Locate the cell with the specified text and output its [X, Y] center coordinate. 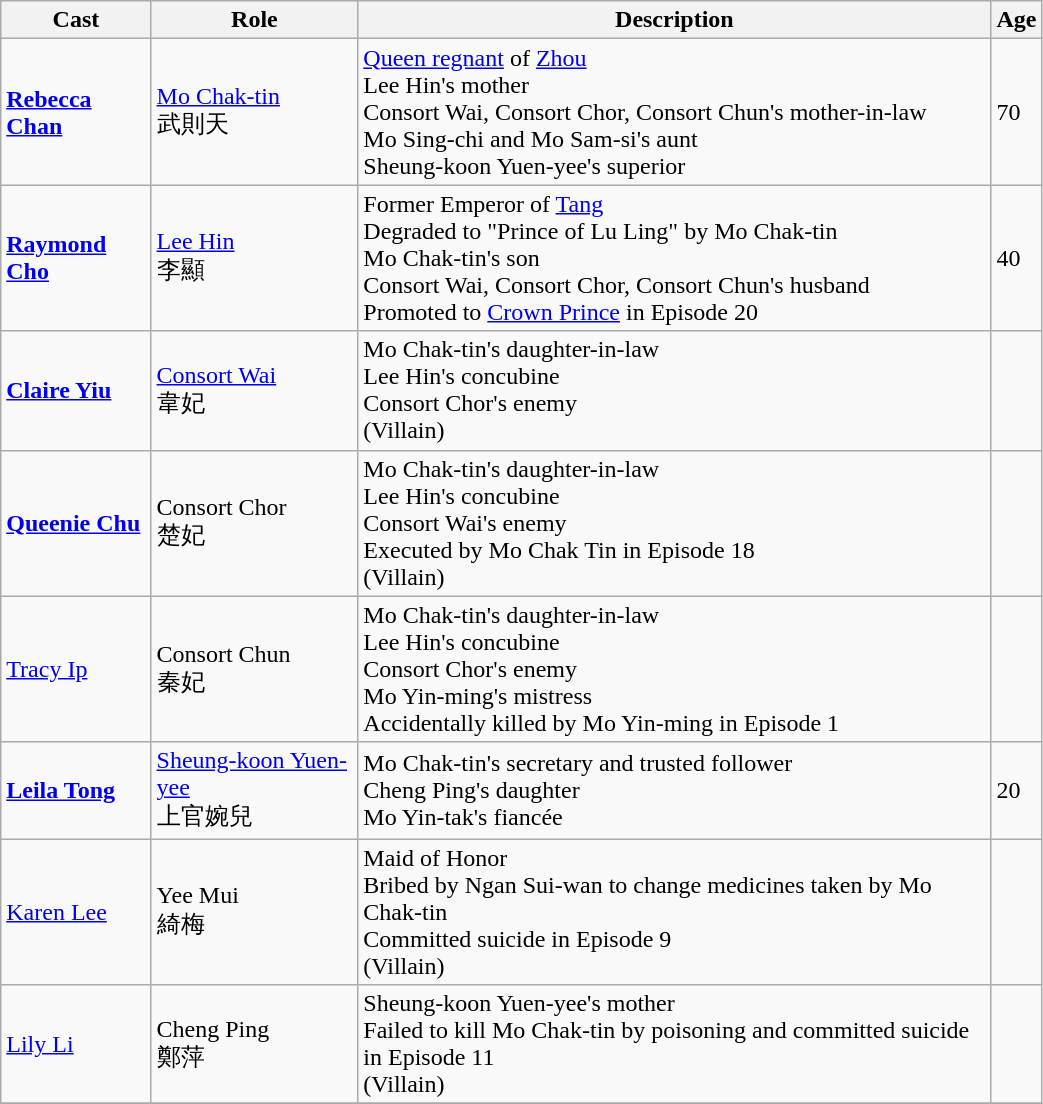
Mo Chak-tin's daughter-in-lawLee Hin's concubineConsort Chor's enemy(Villain) [674, 390]
Mo Chak-tin's daughter-in-lawLee Hin's concubineConsort Chor's enemyMo Yin-ming's mistressAccidentally killed by Mo Yin-ming in Episode 1 [674, 669]
Consort Wai韋妃 [254, 390]
Cheng Ping鄭萍 [254, 1044]
Sheung-koon Yuen-yee上官婉兒 [254, 790]
Consort Chun秦妃 [254, 669]
Cast [76, 20]
Lily Li [76, 1044]
Queenie Chu [76, 523]
Tracy Ip [76, 669]
40 [1016, 258]
Description [674, 20]
Age [1016, 20]
Mo Chak-tin's secretary and trusted followerCheng Ping's daughterMo Yin-tak's fiancée [674, 790]
70 [1016, 112]
Mo Chak-tin武則天 [254, 112]
Consort Chor楚妃 [254, 523]
Rebecca Chan [76, 112]
Role [254, 20]
Leila Tong [76, 790]
Lee Hin李顯 [254, 258]
Yee Mui綺梅 [254, 912]
Claire Yiu [76, 390]
Mo Chak-tin's daughter-in-lawLee Hin's concubineConsort Wai's enemyExecuted by Mo Chak Tin in Episode 18(Villain) [674, 523]
Sheung-koon Yuen-yee's motherFailed to kill Mo Chak-tin by poisoning and committed suicide in Episode 11(Villain) [674, 1044]
Karen Lee [76, 912]
20 [1016, 790]
Maid of HonorBribed by Ngan Sui-wan to change medicines taken by Mo Chak-tinCommitted suicide in Episode 9(Villain) [674, 912]
Raymond Cho [76, 258]
